Output the (X, Y) coordinate of the center of the cell containing the given text.  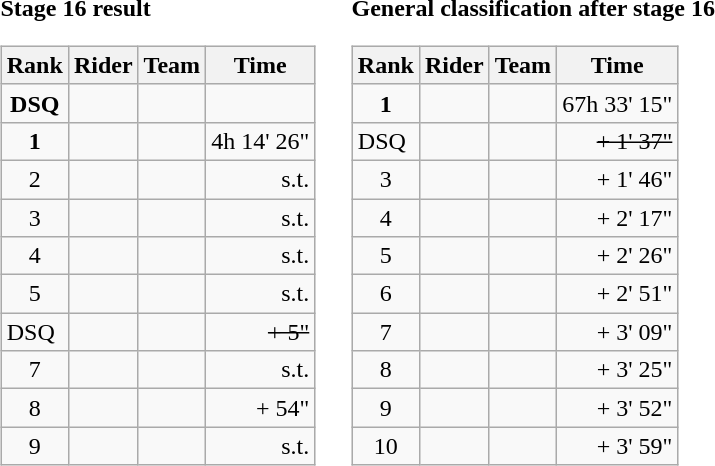
+ 1' 37" (618, 141)
+ 54" (260, 408)
+ 3' 59" (618, 446)
6 (386, 294)
+ 3' 52" (618, 408)
10 (386, 446)
4h 14' 26" (260, 141)
2 (34, 179)
+ 2' 51" (618, 294)
67h 33' 15" (618, 103)
+ 2' 26" (618, 256)
+ 1' 46" (618, 179)
+ 3' 09" (618, 332)
+ 2' 17" (618, 217)
+ 3' 25" (618, 370)
+ 5" (260, 332)
